Pinpoint the cell where the given text exists, returning its [X, Y] midpoint coordinate. 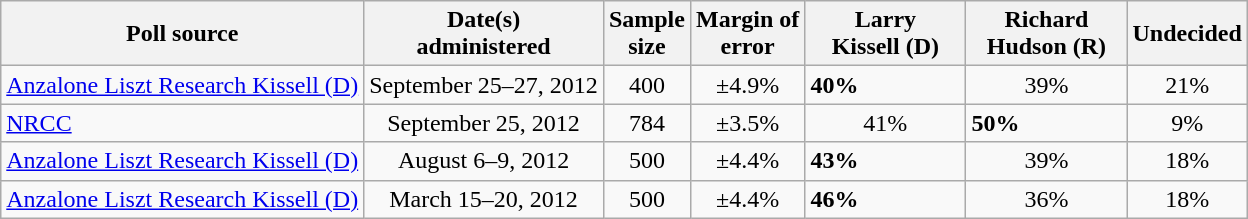
RichardHudson (R) [1046, 34]
9% [1187, 123]
41% [886, 123]
Undecided [1187, 34]
September 25, 2012 [484, 123]
±3.5% [747, 123]
September 25–27, 2012 [484, 85]
±4.9% [747, 85]
400 [646, 85]
21% [1187, 85]
36% [1046, 199]
LarryKissell (D) [886, 34]
40% [886, 85]
Samplesize [646, 34]
784 [646, 123]
Margin of error [747, 34]
Date(s)administered [484, 34]
NRCC [182, 123]
50% [1046, 123]
46% [886, 199]
August 6–9, 2012 [484, 161]
Poll source [182, 34]
43% [886, 161]
March 15–20, 2012 [484, 199]
